Capture the cell that displays the provided text and extract its [X, Y] central coordinate. 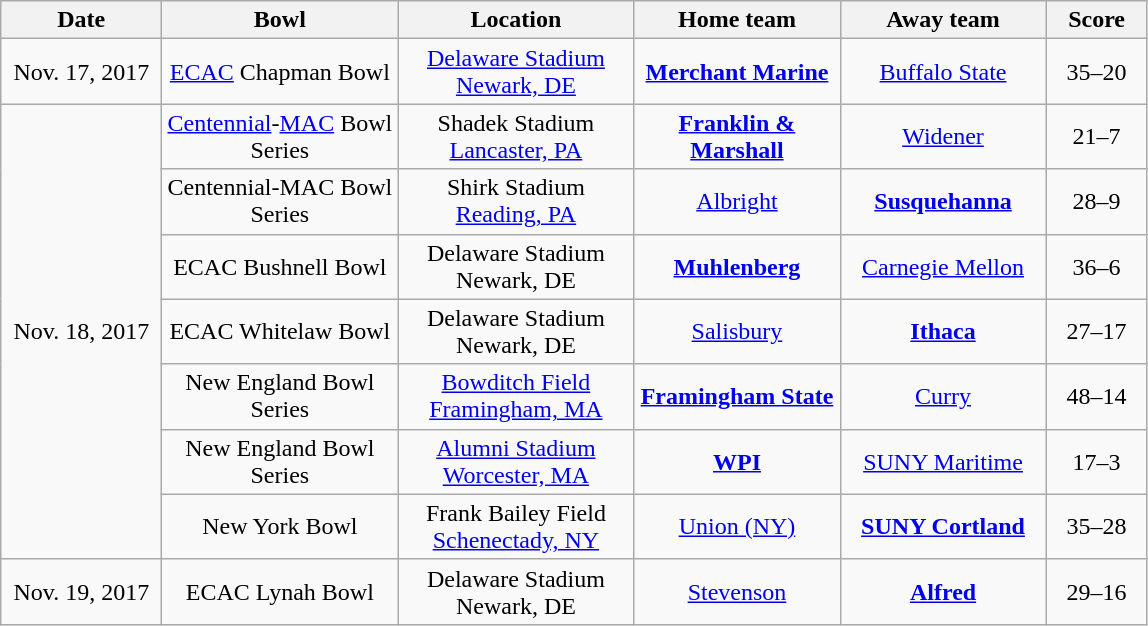
48–14 [1096, 396]
Frank Bailey FieldSchenectady, NY [516, 526]
ECAC Lynah Bowl [280, 592]
ECAC Bushnell Bowl [280, 266]
Nov. 19, 2017 [82, 592]
WPI [737, 462]
Union (NY) [737, 526]
21–7 [1096, 136]
Curry [943, 396]
Date [82, 20]
36–6 [1096, 266]
28–9 [1096, 202]
Shirk StadiumReading, PA [516, 202]
Muhlenberg [737, 266]
17–3 [1096, 462]
Home team [737, 20]
Franklin & Marshall [737, 136]
Framingham State [737, 396]
Salisbury [737, 332]
Widener [943, 136]
Ithaca [943, 332]
New York Bowl [280, 526]
Shadek StadiumLancaster, PA [516, 136]
Location [516, 20]
Albright [737, 202]
ECAC Chapman Bowl [280, 72]
Score [1096, 20]
Away team [943, 20]
Alfred [943, 592]
Bowditch FieldFramingham, MA [516, 396]
35–28 [1096, 526]
Bowl [280, 20]
Nov. 17, 2017 [82, 72]
Susquehanna [943, 202]
Alumni StadiumWorcester, MA [516, 462]
SUNY Cortland [943, 526]
SUNY Maritime [943, 462]
Merchant Marine [737, 72]
27–17 [1096, 332]
Nov. 18, 2017 [82, 332]
35–20 [1096, 72]
Buffalo State [943, 72]
ECAC Whitelaw Bowl [280, 332]
Carnegie Mellon [943, 266]
29–16 [1096, 592]
Stevenson [737, 592]
